Detect which cell encompasses the target text, then output its (x, y) center coordinate. 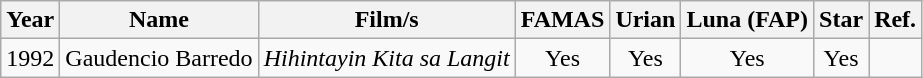
Urian (646, 20)
Film/s (386, 20)
Hihintayin Kita sa Langit (386, 58)
Name (159, 20)
Gaudencio Barredo (159, 58)
Year (30, 20)
Star (842, 20)
FAMAS (562, 20)
Luna (FAP) (748, 20)
1992 (30, 58)
Ref. (896, 20)
